Identify which cell holds the provided text, then report its [x, y] central coordinate. 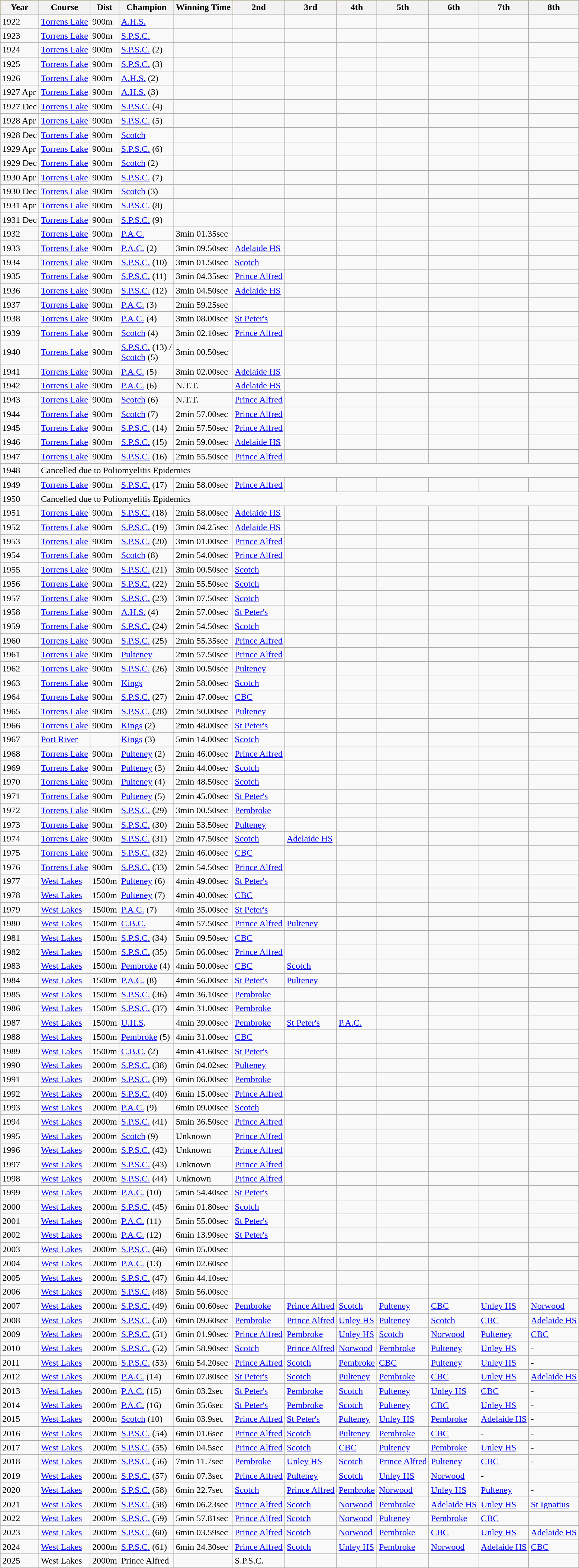
S.P.S.C. (3) [147, 64]
Scotch (9) [147, 1136]
P.A.C. (8) [147, 980]
S.P.S.C. (61) [147, 1546]
S.P.S.C. (14) [147, 428]
S.P.S.C. (35) [147, 952]
5min 57.81sec [203, 1518]
Kings (3) [147, 740]
Champion [147, 7]
1950 [20, 499]
S.P.S.C. (19) [147, 527]
1987 [20, 1023]
1936 [20, 291]
2003 [20, 1249]
S.P.S.C. (8) [147, 206]
1943 [20, 400]
1948 [20, 471]
2nd [259, 7]
6min 07.80sec [203, 1377]
1933 [20, 248]
S.P.S.C. (53) [147, 1363]
S.P.S.C. (27) [147, 697]
1956 [20, 584]
1980 [20, 924]
1927 Dec [20, 106]
S.P.S.C. (31) [147, 838]
1967 [20, 740]
1965 [20, 711]
C.B.C. [147, 924]
S.P.S.C. (38) [147, 1065]
3rd [311, 7]
Scotch (2) [147, 163]
1953 [20, 541]
1925 [20, 64]
1955 [20, 570]
1954 [20, 555]
5min 36.50sec [203, 1122]
1947 [20, 456]
S.P.S.C. (28) [147, 711]
1992 [20, 1093]
1924 [20, 50]
P.A.C. (2) [147, 248]
Kings [147, 683]
P.A.C. (12) [147, 1235]
Winning Time [203, 7]
2010 [20, 1349]
1932 [20, 234]
1926 [20, 78]
1929 Dec [20, 163]
S.P.S.C. (22) [147, 584]
P.A.C. (10) [147, 1193]
3min 04.25sec [203, 527]
1934 [20, 262]
Scotch (6) [147, 400]
S.P.S.C. (18) [147, 513]
A.H.S. (3) [147, 92]
2min 59.00sec [203, 442]
Scotch (10) [147, 1419]
A.H.S. (2) [147, 78]
3min 09.50sec [203, 248]
1998 [20, 1179]
6min 00.60sec [203, 1306]
4min 50.00sec [203, 966]
1969 [20, 768]
Scotch (8) [147, 555]
1984 [20, 980]
1970 [20, 782]
S.P.S.C. (32) [147, 853]
S.P.S.C. (52) [147, 1349]
1985 [20, 994]
1959 [20, 626]
Scotch (4) [147, 333]
1989 [20, 1051]
Kings (2) [147, 725]
3min 01.35sec [203, 234]
1937 [20, 305]
3min 01.00sec [203, 541]
5min 14.00sec [203, 740]
Pembroke (4) [147, 966]
2022 [20, 1518]
1931 Dec [20, 220]
4min 35.00sec [203, 910]
2004 [20, 1263]
S.P.S.C. (43) [147, 1164]
1986 [20, 1009]
1979 [20, 910]
6min 24.30sec [203, 1546]
1922 [20, 22]
1990 [20, 1065]
Scotch (3) [147, 192]
S.P.S.C. (10) [147, 262]
C.B.C. (2) [147, 1051]
S.P.S.C. (49) [147, 1306]
4th [357, 7]
1976 [20, 867]
S.P.S.C. (60) [147, 1532]
2001 [20, 1221]
2013 [20, 1391]
5th [403, 7]
S.P.S.C. (34) [147, 938]
1951 [20, 513]
5min 58.90sec [203, 1349]
2012 [20, 1377]
3min 01.50sec [203, 262]
6min 01.90sec [203, 1334]
1963 [20, 683]
S.P.S.C. (50) [147, 1320]
2min 48.50sec [203, 782]
6min 22.7sec [203, 1490]
P.A.C. (4) [147, 319]
2min 55.35sec [203, 640]
P.A.C. (13) [147, 1263]
1988 [20, 1037]
2min 53.50sec [203, 824]
1981 [20, 938]
8th [554, 7]
S.P.S.C. (20) [147, 541]
1946 [20, 442]
4min 57.50sec [203, 924]
1935 [20, 276]
1991 [20, 1079]
6min 06.23sec [203, 1504]
4min 41.60sec [203, 1051]
4min 40.00sec [203, 895]
2019 [20, 1476]
4min 56.00sec [203, 980]
S.P.S.C. (24) [147, 626]
6min 35.6sec [203, 1405]
Pembroke (5) [147, 1037]
S.P.S.C. (47) [147, 1277]
6min 09.00sec [203, 1108]
2min 50.00sec [203, 711]
6min 04.02sec [203, 1065]
5min 06.00sec [203, 952]
2min 59.25sec [203, 305]
2002 [20, 1235]
S.P.S.C. (30) [147, 824]
S.P.S.C. (12) [147, 291]
6min 44.10sec [203, 1277]
S.P.S.C. (45) [147, 1207]
2017 [20, 1447]
A.H.S. [147, 22]
1964 [20, 697]
Port River [64, 740]
2021 [20, 1504]
A.H.S. (4) [147, 612]
3min 07.50sec [203, 598]
S.P.S.C. (42) [147, 1150]
4min 36.10sec [203, 994]
1977 [20, 881]
S.P.S.C. (55) [147, 1447]
2009 [20, 1334]
1952 [20, 527]
1993 [20, 1108]
2min 47.00sec [203, 697]
S.P.S.C. (16) [147, 456]
3min 02.00sec [203, 371]
S.P.S.C. (48) [147, 1292]
1960 [20, 640]
5min 54.40sec [203, 1193]
S.P.S.C. (9) [147, 220]
2min 44.00sec [203, 768]
Course [64, 7]
1945 [20, 428]
S.P.S.C. (39) [147, 1079]
1997 [20, 1164]
2023 [20, 1532]
S.P.S.C. (15) [147, 442]
6min 54.20sec [203, 1363]
S.P.S.C. (23) [147, 598]
6min 07.3sec [203, 1476]
6min 01.6sec [203, 1433]
Pulteney (3) [147, 768]
1971 [20, 796]
2006 [20, 1292]
S.P.S.C. (59) [147, 1518]
6min 03.9sec [203, 1419]
S.P.S.C. (33) [147, 867]
S.P.S.C. (41) [147, 1122]
2min 54.00sec [203, 555]
1930 Apr [20, 177]
6min 05.00sec [203, 1249]
1995 [20, 1136]
7min 11.7sec [203, 1462]
6min 03.2sec [203, 1391]
1942 [20, 385]
1966 [20, 725]
1996 [20, 1150]
S.P.S.C. (40) [147, 1093]
1982 [20, 952]
P.A.C. (7) [147, 910]
S.P.S.C. (37) [147, 1009]
1983 [20, 966]
2020 [20, 1490]
S.P.S.C. (46) [147, 1249]
S.P.S.C. (26) [147, 669]
Year [20, 7]
1949 [20, 485]
6th [454, 7]
2015 [20, 1419]
S.P.S.C. (5) [147, 121]
1939 [20, 333]
Pulteney (2) [147, 754]
5min 56.00sec [203, 1292]
S.P.S.C. (57) [147, 1476]
Pulteney (6) [147, 881]
S.P.S.C. (44) [147, 1179]
P.A.C. (9) [147, 1108]
1941 [20, 371]
P.A.C. (6) [147, 385]
2024 [20, 1546]
2016 [20, 1433]
1972 [20, 810]
1994 [20, 1122]
1975 [20, 853]
S.P.S.C. (6) [147, 149]
P.A.C. (15) [147, 1391]
6min 09.60sec [203, 1320]
S.P.S.C. (2) [147, 50]
1957 [20, 598]
S.P.S.C. (17) [147, 485]
6min 15.00sec [203, 1093]
Dist [104, 7]
2008 [20, 1320]
1938 [20, 319]
St Ignatius [554, 1504]
3min 08.00sec [203, 319]
3min 04.50sec [203, 291]
P.A.C. (14) [147, 1377]
2min 45.00sec [203, 796]
S.P.S.C. (7) [147, 177]
2018 [20, 1462]
P.A.C. (5) [147, 371]
1930 Dec [20, 192]
1958 [20, 612]
2005 [20, 1277]
5min 55.00sec [203, 1221]
6min 02.60sec [203, 1263]
6min 06.00sec [203, 1079]
S.P.S.C. (51) [147, 1334]
1978 [20, 895]
7th [504, 7]
S.P.S.C. (4) [147, 106]
1929 Apr [20, 149]
S.P.S.C. (36) [147, 994]
1931 Apr [20, 206]
S.P.S.C. (13) /Scotch (5) [147, 352]
1973 [20, 824]
Pulteney (4) [147, 782]
4min 49.00sec [203, 881]
P.A.C. (11) [147, 1221]
2011 [20, 1363]
2min 48.00sec [203, 725]
6min 04.5sec [203, 1447]
1923 [20, 36]
1928 Dec [20, 135]
Pulteney (5) [147, 796]
2007 [20, 1306]
2000 [20, 1207]
P.A.C. (16) [147, 1405]
S.P.S.C. (25) [147, 640]
1999 [20, 1193]
S.P.S.C. (29) [147, 810]
S.P.S.C. (21) [147, 570]
Pulteney (7) [147, 895]
2min 47.50sec [203, 838]
1968 [20, 754]
S.P.S.C. (56) [147, 1462]
3min 04.35sec [203, 276]
3min 02.10sec [203, 333]
5min 09.50sec [203, 938]
1974 [20, 838]
6min 03.59sec [203, 1532]
2025 [20, 1561]
2014 [20, 1405]
S.P.S.C. (11) [147, 276]
S.P.S.C. (54) [147, 1433]
U.H.S. [147, 1023]
P.A.C. (3) [147, 305]
4min 39.00sec [203, 1023]
1928 Apr [20, 121]
1940 [20, 352]
Scotch (7) [147, 414]
1944 [20, 414]
1962 [20, 669]
1961 [20, 655]
6min 13.90sec [203, 1235]
1927 Apr [20, 92]
6min 01.80sec [203, 1207]
